From the cell containing the given text, extract its center point as [X, Y] coordinate. 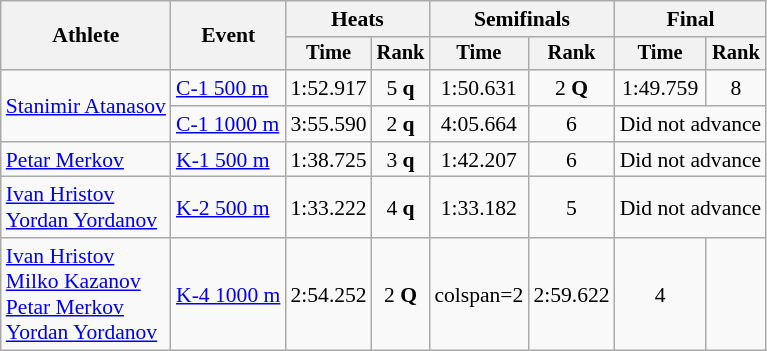
colspan=2 [478, 294]
K-1 500 m [228, 160]
4 [660, 294]
Athlete [86, 36]
1:49.759 [660, 88]
2:54.252 [328, 294]
1:52.917 [328, 88]
Event [228, 36]
Petar Merkov [86, 160]
4:05.664 [478, 124]
8 [736, 88]
1:33.222 [328, 208]
3:55.590 [328, 124]
K-4 1000 m [228, 294]
4 q [401, 208]
K-2 500 m [228, 208]
1:42.207 [478, 160]
5 q [401, 88]
C-1 500 m [228, 88]
Ivan HristovMilko KazanovPetar MerkovYordan Yordanov [86, 294]
1:33.182 [478, 208]
Semifinals [522, 19]
1:38.725 [328, 160]
1:50.631 [478, 88]
Ivan HristovYordan Yordanov [86, 208]
C-1 1000 m [228, 124]
3 q [401, 160]
2:59.622 [571, 294]
2 q [401, 124]
Heats [357, 19]
5 [571, 208]
Stanimir Atanasov [86, 106]
Final [691, 19]
